For the text-containing cell, return its midpoint in (x, y) coordinate format. 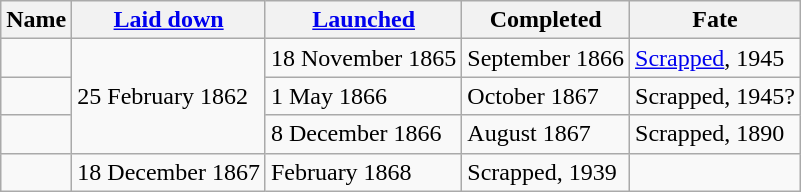
Completed (546, 20)
Scrapped, 1945? (716, 96)
18 November 1865 (363, 58)
25 February 1862 (169, 96)
February 1868 (363, 172)
Scrapped, 1945 (716, 58)
August 1867 (546, 134)
1 May 1866 (363, 96)
8 December 1866 (363, 134)
Laid down (169, 20)
Launched (363, 20)
Name (36, 20)
Scrapped, 1890 (716, 134)
September 1866 (546, 58)
Fate (716, 20)
18 December 1867 (169, 172)
October 1867 (546, 96)
Scrapped, 1939 (546, 172)
